Return the (X, Y) coordinate for the center point of the cell that contains the specified text.  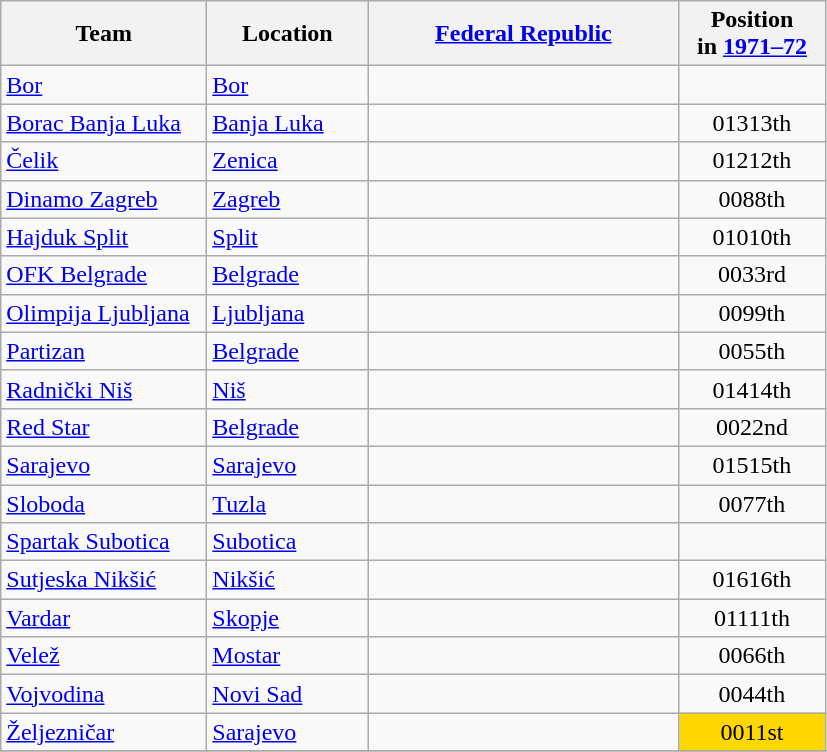
0044th (752, 694)
0066th (752, 656)
01515th (752, 465)
01212th (752, 161)
01313th (752, 123)
0088th (752, 199)
Location (288, 34)
Tuzla (288, 503)
Split (288, 237)
Zenica (288, 161)
01010th (752, 237)
Velež (104, 656)
Olimpija Ljubljana (104, 313)
Željezničar (104, 732)
Zagreb (288, 199)
0055th (752, 351)
0033rd (752, 275)
Nikšić (288, 580)
Skopje (288, 618)
Radnički Niš (104, 389)
Red Star (104, 427)
01111th (752, 618)
Borac Banja Luka (104, 123)
OFK Belgrade (104, 275)
0022nd (752, 427)
Partizan (104, 351)
Niš (288, 389)
01414th (752, 389)
0099th (752, 313)
0011st (752, 732)
Subotica (288, 542)
0077th (752, 503)
Hajduk Split (104, 237)
Mostar (288, 656)
Ljubljana (288, 313)
Sutjeska Nikšić (104, 580)
Positionin 1971–72 (752, 34)
Čelik (104, 161)
Dinamo Zagreb (104, 199)
Vardar (104, 618)
01616th (752, 580)
Federal Republic (524, 34)
Banja Luka (288, 123)
Vojvodina (104, 694)
Sloboda (104, 503)
Spartak Subotica (104, 542)
Novi Sad (288, 694)
Team (104, 34)
